Identify which cell holds the provided text, then report its (x, y) central coordinate. 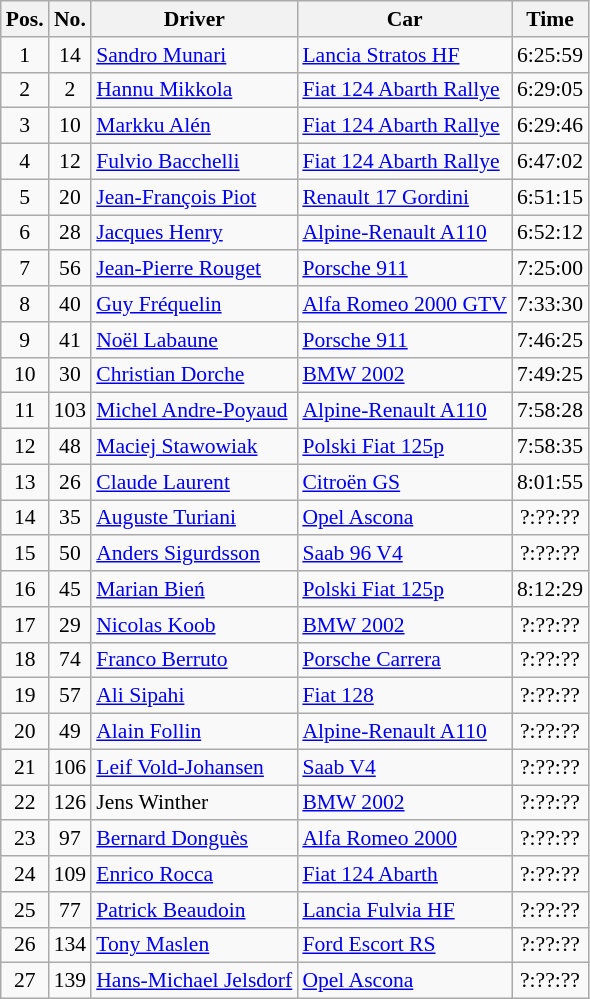
8:01:55 (550, 482)
7:58:28 (550, 411)
16 (25, 589)
9 (25, 340)
Noël Labaune (194, 340)
Leif Vold-Johansen (194, 767)
Markku Alén (194, 126)
8 (25, 304)
Saab V4 (404, 767)
97 (70, 839)
Porsche Carrera (404, 660)
Time (550, 19)
18 (25, 660)
Saab 96 V4 (404, 554)
57 (70, 696)
Bernard Donguès (194, 839)
Jean-Pierre Rouget (194, 269)
Pos. (25, 19)
6:29:46 (550, 126)
11 (25, 411)
Claude Laurent (194, 482)
Fiat 128 (404, 696)
Nicolas Koob (194, 625)
7:58:35 (550, 447)
6:52:12 (550, 233)
Fiat 124 Abarth (404, 874)
Ford Escort RS (404, 945)
126 (70, 803)
Citroën GS (404, 482)
7:33:30 (550, 304)
Alfa Romeo 2000 (404, 839)
4 (25, 162)
15 (25, 554)
74 (70, 660)
Alfa Romeo 2000 GTV (404, 304)
7:49:25 (550, 375)
Jacques Henry (194, 233)
Auguste Turiani (194, 518)
Maciej Stawowiak (194, 447)
45 (70, 589)
Car (404, 19)
Marian Bień (194, 589)
Renault 17 Gordini (404, 197)
6:51:15 (550, 197)
49 (70, 732)
7 (25, 269)
Hans-Michael Jelsdorf (194, 981)
23 (25, 839)
Lancia Fulvia HF (404, 910)
56 (70, 269)
50 (70, 554)
No. (70, 19)
Patrick Beaudoin (194, 910)
139 (70, 981)
Jens Winther (194, 803)
35 (70, 518)
24 (25, 874)
109 (70, 874)
Michel Andre-Poyaud (194, 411)
7:46:25 (550, 340)
3 (25, 126)
Enrico Rocca (194, 874)
5 (25, 197)
6:25:59 (550, 55)
Driver (194, 19)
21 (25, 767)
17 (25, 625)
28 (70, 233)
Anders Sigurdsson (194, 554)
40 (70, 304)
134 (70, 945)
Alain Follin (194, 732)
7:25:00 (550, 269)
103 (70, 411)
1 (25, 55)
6:47:02 (550, 162)
Tony Maslen (194, 945)
Sandro Munari (194, 55)
Fulvio Bacchelli (194, 162)
6:29:05 (550, 90)
22 (25, 803)
19 (25, 696)
48 (70, 447)
77 (70, 910)
13 (25, 482)
Guy Fréquelin (194, 304)
Franco Berruto (194, 660)
6 (25, 233)
41 (70, 340)
Christian Dorche (194, 375)
Lancia Stratos HF (404, 55)
25 (25, 910)
Jean-François Piot (194, 197)
29 (70, 625)
8:12:29 (550, 589)
30 (70, 375)
27 (25, 981)
Hannu Mikkola (194, 90)
106 (70, 767)
Ali Sipahi (194, 696)
